Output the (x, y) coordinate of the center of the cell containing the given text.  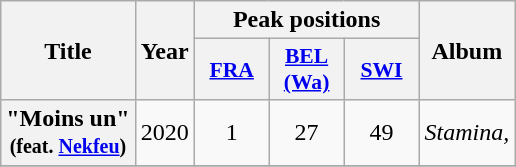
2020 (164, 132)
1 (232, 132)
49 (382, 132)
FRA (232, 70)
27 (306, 132)
Year (164, 50)
Peak positions (306, 20)
SWI (382, 70)
Title (68, 50)
Stamina, (467, 132)
BEL (Wa) (306, 70)
"Moins un"(feat. Nekfeu) (68, 132)
Album (467, 50)
